Pinpoint the cell where the given text exists, returning its [X, Y] midpoint coordinate. 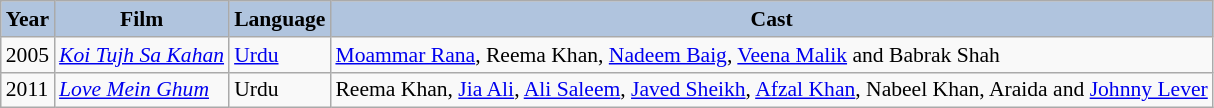
Love Mein Ghum [142, 90]
2011 [28, 90]
Film [142, 19]
Koi Tujh Sa Kahan [142, 55]
Moammar Rana, Reema Khan, Nadeem Baig, Veena Malik and Babrak Shah [771, 55]
2005 [28, 55]
Year [28, 19]
Reema Khan, Jia Ali, Ali Saleem, Javed Sheikh, Afzal Khan, Nabeel Khan, Araida and Johnny Lever [771, 90]
Cast [771, 19]
Language [280, 19]
